Search for the cell housing the specified text and yield its [X, Y] center coordinate. 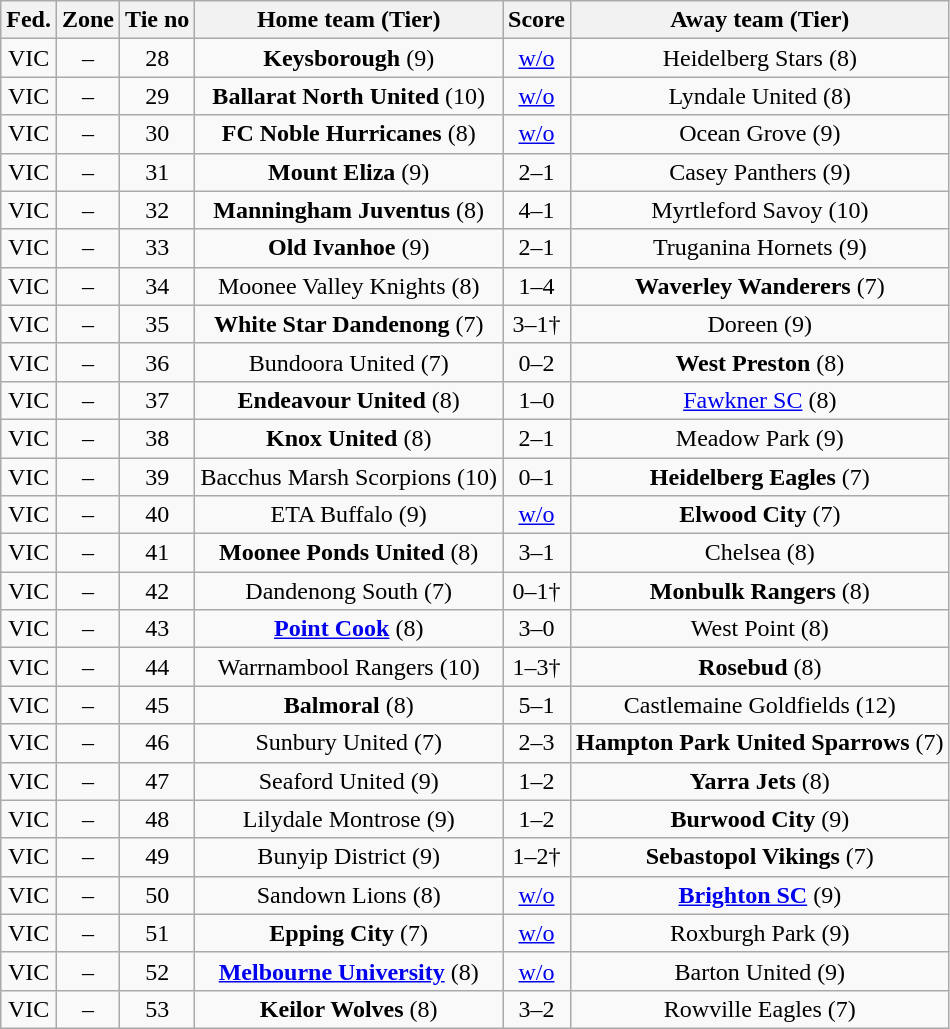
Sunbury United (7) [349, 743]
3–1 [537, 553]
37 [158, 400]
1–2† [537, 857]
Away team (Tier) [760, 20]
4–1 [537, 210]
47 [158, 781]
Fawkner SC (8) [760, 400]
Chelsea (8) [760, 553]
51 [158, 933]
Meadow Park (9) [760, 438]
Seaford United (9) [349, 781]
1–4 [537, 286]
Score [537, 20]
29 [158, 96]
34 [158, 286]
33 [158, 248]
Moonee Valley Knights (8) [349, 286]
Old Ivanhoe (9) [349, 248]
Endeavour United (8) [349, 400]
Manningham Juventus (8) [349, 210]
Moonee Ponds United (8) [349, 553]
3–1† [537, 324]
50 [158, 895]
Casey Panthers (9) [760, 172]
2–3 [537, 743]
Rowville Eagles (7) [760, 1009]
Bacchus Marsh Scorpions (10) [349, 477]
31 [158, 172]
Home team (Tier) [349, 20]
Warrnambool Rangers (10) [349, 667]
Yarra Jets (8) [760, 781]
45 [158, 705]
41 [158, 553]
0–1† [537, 591]
30 [158, 134]
40 [158, 515]
Mount Eliza (9) [349, 172]
35 [158, 324]
52 [158, 971]
5–1 [537, 705]
Bundoora United (7) [349, 362]
Lyndale United (8) [760, 96]
Myrtleford Savoy (10) [760, 210]
Fed. [29, 20]
Monbulk Rangers (8) [760, 591]
Tie no [158, 20]
32 [158, 210]
Ballarat North United (10) [349, 96]
Burwood City (9) [760, 819]
Dandenong South (7) [349, 591]
Balmoral (8) [349, 705]
Brighton SC (9) [760, 895]
39 [158, 477]
Bunyip District (9) [349, 857]
Waverley Wanderers (7) [760, 286]
Roxburgh Park (9) [760, 933]
48 [158, 819]
Doreen (9) [760, 324]
42 [158, 591]
Melbourne University (8) [349, 971]
46 [158, 743]
Truganina Hornets (9) [760, 248]
3–2 [537, 1009]
3–0 [537, 629]
Heidelberg Stars (8) [760, 58]
Hampton Park United Sparrows (7) [760, 743]
43 [158, 629]
Castlemaine Goldfields (12) [760, 705]
49 [158, 857]
0–1 [537, 477]
28 [158, 58]
53 [158, 1009]
1–3† [537, 667]
Point Cook (8) [349, 629]
Heidelberg Eagles (7) [760, 477]
Knox United (8) [349, 438]
Rosebud (8) [760, 667]
Keysborough (9) [349, 58]
Barton United (9) [760, 971]
36 [158, 362]
Sebastopol Vikings (7) [760, 857]
44 [158, 667]
West Preston (8) [760, 362]
0–2 [537, 362]
Lilydale Montrose (9) [349, 819]
Sandown Lions (8) [349, 895]
38 [158, 438]
White Star Dandenong (7) [349, 324]
Elwood City (7) [760, 515]
FC Noble Hurricanes (8) [349, 134]
ETA Buffalo (9) [349, 515]
Zone [88, 20]
1–0 [537, 400]
West Point (8) [760, 629]
Epping City (7) [349, 933]
Ocean Grove (9) [760, 134]
Keilor Wolves (8) [349, 1009]
